Search for the cell housing the specified text and yield its (X, Y) center coordinate. 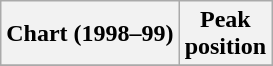
Chart (1998–99) (90, 34)
Peak position (225, 34)
